Search for the cell housing the specified text and yield its [x, y] center coordinate. 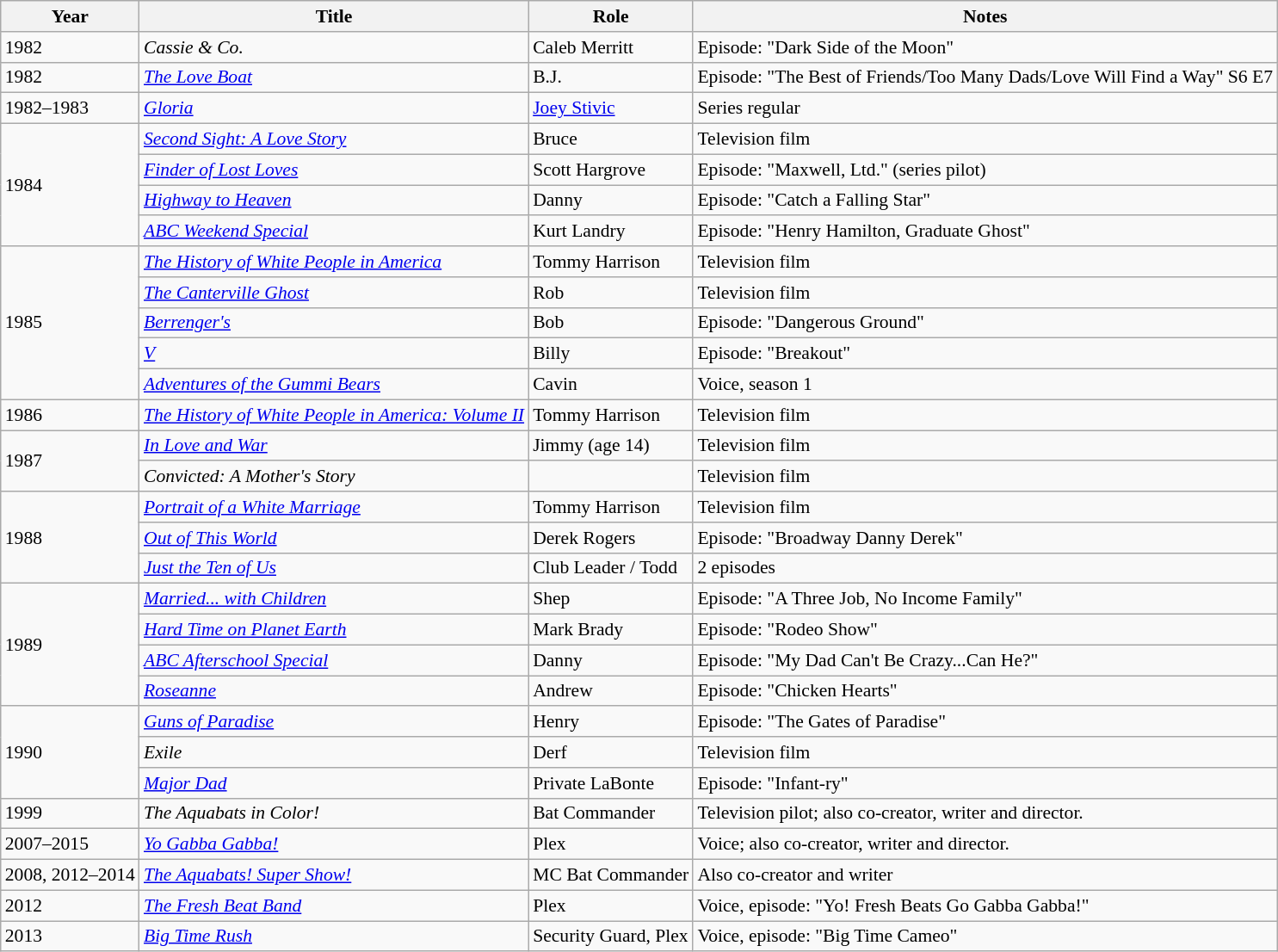
ABC Afterschool Special [334, 660]
Episode: "Catch a Falling Star" [985, 201]
The Love Boat [334, 77]
Episode: "Dark Side of the Moon" [985, 47]
Rob [611, 293]
Year [71, 16]
Jimmy (age 14) [611, 446]
Roseanne [334, 691]
Club Leader / Todd [611, 568]
The Canterville Ghost [334, 293]
Derf [611, 752]
Joey Stivic [611, 108]
Episode: "The Best of Friends/Too Many Dads/Love Will Find a Way" S6 E7 [985, 77]
2008, 2012–2014 [71, 875]
Episode: "Henry Hamilton, Graduate Ghost" [985, 232]
1984 [71, 185]
Gloria [334, 108]
1986 [71, 415]
Episode: "A Three Job, No Income Family" [985, 599]
1982–1983 [71, 108]
Title [334, 16]
Episode: "Rodeo Show" [985, 630]
Episode: "The Gates of Paradise" [985, 722]
Notes [985, 16]
Episode: "My Dad Can't Be Crazy...Can He?" [985, 660]
The Fresh Beat Band [334, 906]
Also co-creator and writer [985, 875]
Just the Ten of Us [334, 568]
2 episodes [985, 568]
Private LaBonte [611, 783]
Bat Commander [611, 813]
MC Bat Commander [611, 875]
2007–2015 [71, 844]
1990 [71, 752]
Episode: "Broadway Danny Derek" [985, 538]
Bruce [611, 139]
Bob [611, 323]
Andrew [611, 691]
ABC Weekend Special [334, 232]
Kurt Landry [611, 232]
Hard Time on Planet Earth [334, 630]
Yo Gabba Gabba! [334, 844]
V [334, 354]
Episode: "Chicken Hearts" [985, 691]
In Love and War [334, 446]
Cassie & Co. [334, 47]
Episode: "Infant-ry" [985, 783]
Henry [611, 722]
Mark Brady [611, 630]
2013 [71, 937]
Security Guard, Plex [611, 937]
Shep [611, 599]
Episode: "Dangerous Ground" [985, 323]
The History of White People in America [334, 262]
Finder of Lost Loves [334, 170]
Voice; also co-creator, writer and director. [985, 844]
B.J. [611, 77]
Role [611, 16]
Voice, episode: "Yo! Fresh Beats Go Gabba Gabba!" [985, 906]
2012 [71, 906]
1999 [71, 813]
Episode: "Breakout" [985, 354]
Major Dad [334, 783]
The Aquabats in Color! [334, 813]
Billy [611, 354]
Highway to Heaven [334, 201]
Scott Hargrove [611, 170]
The History of White People in America: Volume II [334, 415]
Guns of Paradise [334, 722]
Second Sight: A Love Story [334, 139]
Big Time Rush [334, 937]
Television pilot; also co-creator, writer and director. [985, 813]
1989 [71, 645]
Derek Rogers [611, 538]
Exile [334, 752]
Out of This World [334, 538]
Voice, episode: "Big Time Cameo" [985, 937]
1985 [71, 323]
Portrait of a White Marriage [334, 507]
Convicted: A Mother's Story [334, 477]
Episode: "Maxwell, Ltd." (series pilot) [985, 170]
Series regular [985, 108]
Voice, season 1 [985, 385]
1988 [71, 537]
Berrenger's [334, 323]
1987 [71, 461]
Adventures of the Gummi Bears [334, 385]
Cavin [611, 385]
The Aquabats! Super Show! [334, 875]
Married... with Children [334, 599]
Caleb Merritt [611, 47]
